Locate the cell with the specified text and output its (x, y) center coordinate. 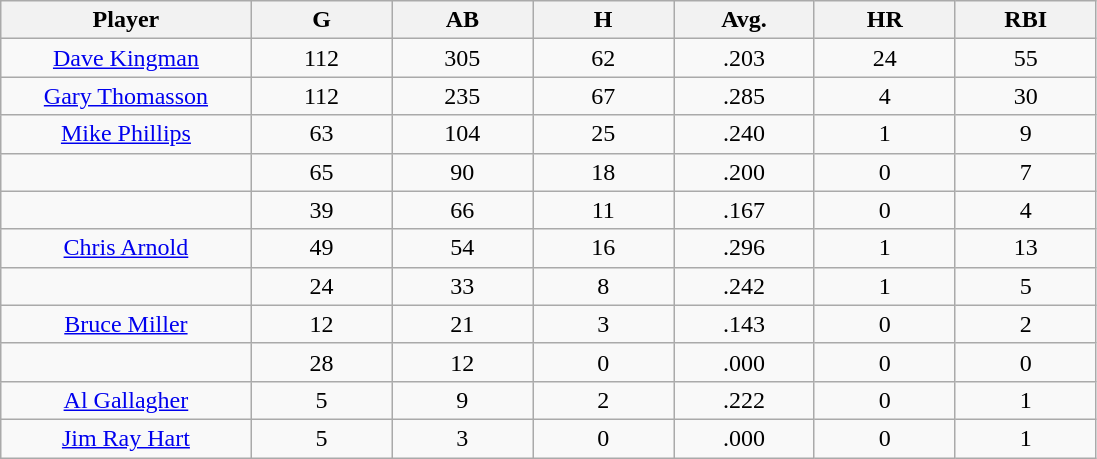
HR (884, 20)
62 (604, 58)
.296 (744, 248)
67 (604, 96)
Chris Arnold (126, 248)
18 (604, 172)
21 (462, 324)
Bruce Miller (126, 324)
.167 (744, 210)
.143 (744, 324)
Avg. (744, 20)
33 (462, 286)
55 (1026, 58)
.242 (744, 286)
235 (462, 96)
63 (322, 134)
Gary Thomasson (126, 96)
H (604, 20)
16 (604, 248)
Player (126, 20)
28 (322, 362)
49 (322, 248)
305 (462, 58)
8 (604, 286)
Jim Ray Hart (126, 438)
30 (1026, 96)
104 (462, 134)
.285 (744, 96)
.200 (744, 172)
.222 (744, 400)
13 (1026, 248)
90 (462, 172)
.240 (744, 134)
AB (462, 20)
Mike Phillips (126, 134)
RBI (1026, 20)
7 (1026, 172)
66 (462, 210)
39 (322, 210)
.203 (744, 58)
Dave Kingman (126, 58)
Al Gallagher (126, 400)
G (322, 20)
11 (604, 210)
65 (322, 172)
25 (604, 134)
54 (462, 248)
